Return the (x, y) coordinate for the center point of the cell that contains the specified text.  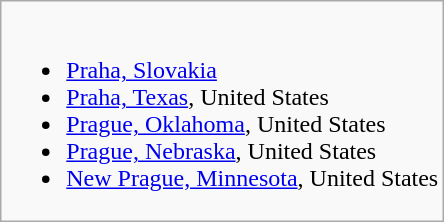
Praha, SlovakiaPraha, Texas, United StatesPrague, Oklahoma, United StatesPrague, Nebraska, United StatesNew Prague, Minnesota, United States (222, 112)
